For the text-containing cell, return its midpoint in (X, Y) coordinate format. 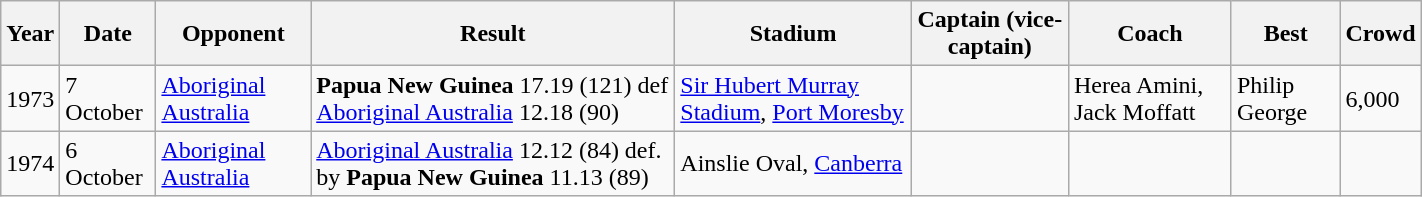
Captain (vice-captain) (990, 34)
1974 (30, 164)
Stadium (793, 34)
Ainslie Oval, Canberra (793, 164)
6 October (108, 164)
Opponent (234, 34)
Year (30, 34)
6,000 (1380, 98)
Aboriginal Australia 12.12 (84) def. by Papua New Guinea 11.13 (89) (493, 164)
Papua New Guinea 17.19 (121) def Aboriginal Australia 12.18 (90) (493, 98)
Date (108, 34)
Philip George (1285, 98)
Crowd (1380, 34)
1973 (30, 98)
Coach (1150, 34)
Herea Amini, Jack Moffatt (1150, 98)
Result (493, 34)
7 October (108, 98)
Sir Hubert Murray Stadium, Port Moresby (793, 98)
Best (1285, 34)
